Identify which cell holds the provided text, then report its [x, y] central coordinate. 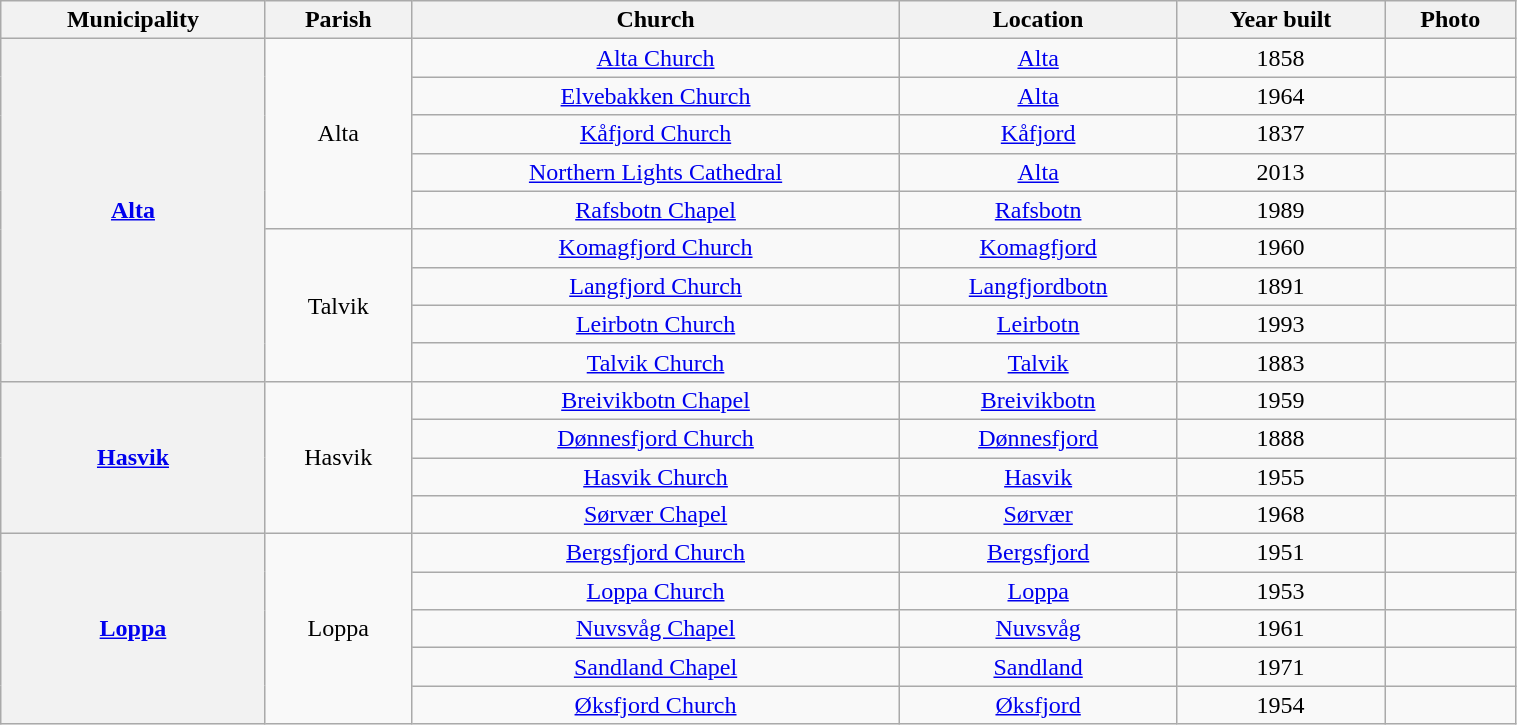
Location [1038, 20]
Langfjordbotn [1038, 286]
Northern Lights Cathedral [656, 172]
1883 [1280, 362]
1960 [1280, 248]
1961 [1280, 629]
Talvik Church [656, 362]
1989 [1280, 210]
Church [656, 20]
1891 [1280, 286]
Komagfjord Church [656, 248]
1953 [1280, 591]
Nuvsvåg [1038, 629]
Leirbotn [1038, 324]
1888 [1280, 438]
Sørvær Chapel [656, 515]
Elvebakken Church [656, 96]
Dønnesfjord Church [656, 438]
Kåfjord Church [656, 134]
1959 [1280, 400]
1993 [1280, 324]
Kåfjord [1038, 134]
1858 [1280, 58]
Hasvik Church [656, 477]
1951 [1280, 553]
1837 [1280, 134]
1968 [1280, 515]
Breivikbotn Chapel [656, 400]
1955 [1280, 477]
Langfjord Church [656, 286]
Year built [1280, 20]
1971 [1280, 667]
Dønnesfjord [1038, 438]
2013 [1280, 172]
Rafsbotn Chapel [656, 210]
Øksfjord Church [656, 705]
Øksfjord [1038, 705]
Bergsfjord [1038, 553]
Breivikbotn [1038, 400]
Loppa Church [656, 591]
Komagfjord [1038, 248]
Leirbotn Church [656, 324]
Sørvær [1038, 515]
Municipality [133, 20]
Rafsbotn [1038, 210]
Nuvsvåg Chapel [656, 629]
1954 [1280, 705]
Photo [1450, 20]
Sandland [1038, 667]
Bergsfjord Church [656, 553]
Alta Church [656, 58]
Parish [338, 20]
Sandland Chapel [656, 667]
1964 [1280, 96]
